Detect which cell encompasses the target text, then output its [x, y] center coordinate. 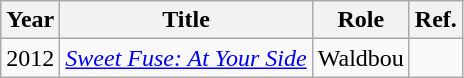
Title [186, 20]
Year [30, 20]
Sweet Fuse: At Your Side [186, 58]
2012 [30, 58]
Ref. [436, 20]
Waldbou [360, 58]
Role [360, 20]
